Return [x, y] of the center of cell containing provided text 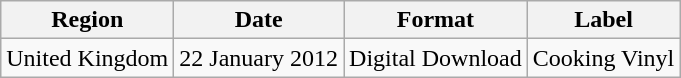
Date [259, 20]
22 January 2012 [259, 58]
Format [436, 20]
Digital Download [436, 58]
Cooking Vinyl [604, 58]
Label [604, 20]
Region [88, 20]
United Kingdom [88, 58]
